Return (x, y) of the center of cell containing provided text 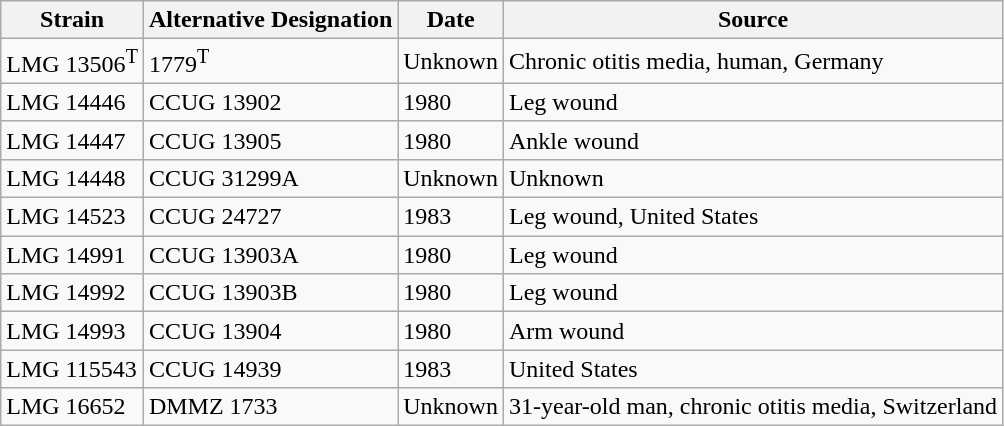
CCUG 14939 (270, 369)
31-year-old man, chronic otitis media, Switzerland (752, 407)
LMG 14991 (72, 255)
DMMZ 1733 (270, 407)
LMG 14523 (72, 217)
Date (451, 20)
LMG 14993 (72, 331)
Ankle wound (752, 140)
Leg wound, United States (752, 217)
Strain (72, 20)
Alternative Designation (270, 20)
CCUG 13904 (270, 331)
CCUG 13905 (270, 140)
CCUG 24727 (270, 217)
Arm wound (752, 331)
CCUG 13902 (270, 102)
CCUG 13903B (270, 293)
LMG 14448 (72, 178)
Chronic otitis media, human, Germany (752, 62)
LMG 14447 (72, 140)
1779T (270, 62)
LMG 14446 (72, 102)
LMG 13506T (72, 62)
LMG 115543 (72, 369)
CCUG 31299A (270, 178)
LMG 16652 (72, 407)
United States (752, 369)
LMG 14992 (72, 293)
Source (752, 20)
CCUG 13903A (270, 255)
